Identify which cell holds the provided text, then report its [X, Y] central coordinate. 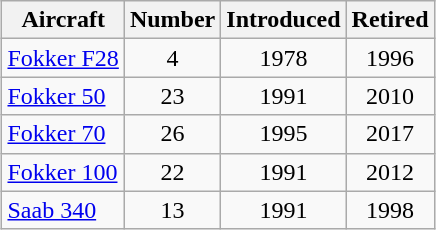
Fokker F28 [63, 58]
Fokker 70 [63, 134]
Aircraft [63, 20]
1978 [284, 58]
Introduced [284, 20]
2010 [390, 96]
13 [172, 210]
Saab 340 [63, 210]
Number [172, 20]
22 [172, 172]
26 [172, 134]
23 [172, 96]
Fokker 50 [63, 96]
Fokker 100 [63, 172]
1998 [390, 210]
2017 [390, 134]
4 [172, 58]
Retired [390, 20]
1995 [284, 134]
2012 [390, 172]
1996 [390, 58]
